Output the (x, y) coordinate of the center of the cell containing the given text.  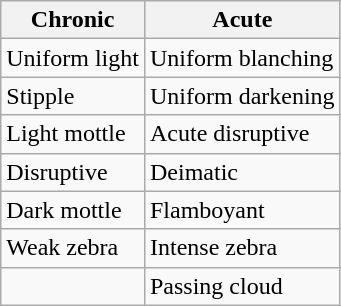
Uniform darkening (242, 96)
Weak zebra (73, 248)
Acute (242, 20)
Flamboyant (242, 210)
Intense zebra (242, 248)
Deimatic (242, 172)
Uniform light (73, 58)
Chronic (73, 20)
Stipple (73, 96)
Passing cloud (242, 286)
Dark mottle (73, 210)
Acute disruptive (242, 134)
Uniform blanching (242, 58)
Light mottle (73, 134)
Disruptive (73, 172)
